Find where the given text appears and provide that cell's center as [x, y] coordinate. 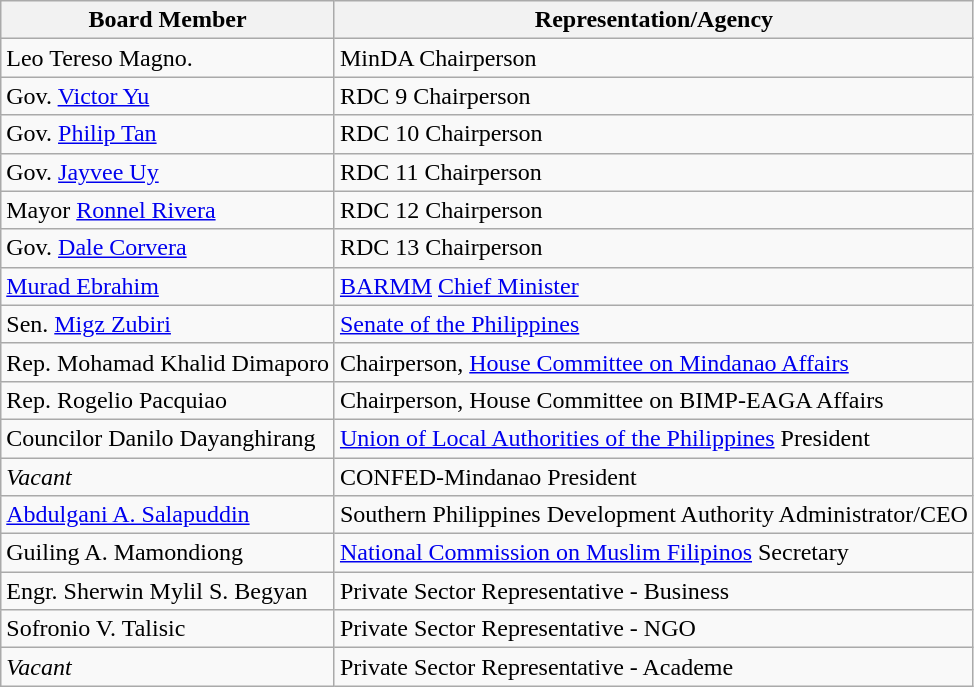
Abdulgani A. Salapuddin [168, 515]
Engr. Sherwin Mylil S. Begyan [168, 591]
Private Sector Representative - Business [654, 591]
Gov. Victor Yu [168, 96]
Rep. Rogelio Pacquiao [168, 400]
Councilor Danilo Dayanghirang [168, 438]
Chairperson, House Committee on Mindanao Affairs [654, 362]
MinDA Chairperson [654, 58]
Leo Tereso Magno. [168, 58]
RDC 10 Chairperson [654, 134]
Board Member [168, 20]
CONFED-Mindanao President [654, 477]
RDC 9 Chairperson [654, 96]
Gov. Dale Corvera [168, 248]
Sofronio V. Talisic [168, 629]
Representation/Agency [654, 20]
National Commission on Muslim Filipinos Secretary [654, 553]
Chairperson, House Committee on BIMP-EAGA Affairs [654, 400]
Senate of the Philippines [654, 324]
Gov. Jayvee Uy [168, 172]
Private Sector Representative - Academe [654, 667]
BARMM Chief Minister [654, 286]
RDC 13 Chairperson [654, 248]
Union of Local Authorities of the Philippines President [654, 438]
Mayor Ronnel Rivera [168, 210]
RDC 11 Chairperson [654, 172]
RDC 12 Chairperson [654, 210]
Sen. Migz Zubiri [168, 324]
Private Sector Representative - NGO [654, 629]
Gov. Philip Tan [168, 134]
Southern Philippines Development Authority Administrator/CEO [654, 515]
Guiling A. Mamondiong [168, 553]
Rep. Mohamad Khalid Dimaporo [168, 362]
Murad Ebrahim [168, 286]
